Search for the cell housing the specified text and yield its [x, y] center coordinate. 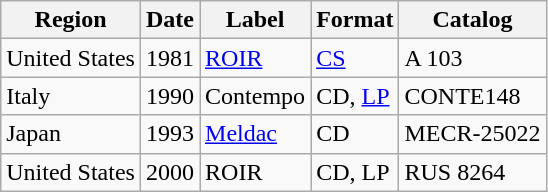
Contempo [256, 96]
CONTE148 [472, 96]
MECR-25022 [472, 134]
Catalog [472, 20]
CD [355, 134]
A 103 [472, 58]
2000 [170, 172]
Date [170, 20]
RUS 8264 [472, 172]
1981 [170, 58]
Format [355, 20]
Label [256, 20]
CS [355, 58]
Japan [71, 134]
1990 [170, 96]
Meldac [256, 134]
Italy [71, 96]
Region [71, 20]
1993 [170, 134]
